Capture the cell that displays the provided text and extract its [x, y] central coordinate. 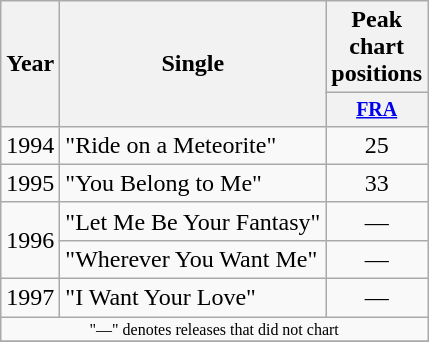
"Ride on a Meteorite" [193, 145]
1996 [30, 240]
Year [30, 64]
FRA [377, 110]
"Wherever You Want Me" [193, 259]
25 [377, 145]
1994 [30, 145]
"Let Me Be Your Fantasy" [193, 221]
"You Belong to Me" [193, 183]
1997 [30, 298]
1995 [30, 183]
"I Want Your Love" [193, 298]
Single [193, 64]
33 [377, 183]
"—" denotes releases that did not chart [214, 329]
Peak chart positions [377, 47]
